Detect which cell encompasses the target text, then output its [X, Y] center coordinate. 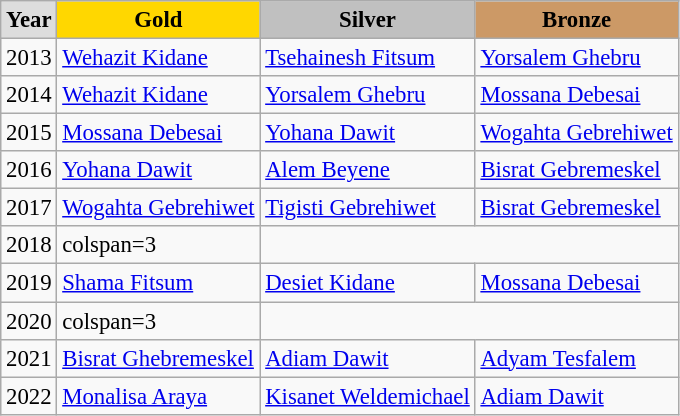
2022 [29, 396]
Shama Fitsum [158, 283]
2019 [29, 283]
Kisanet Weldemichael [368, 396]
Gold [158, 20]
Adyam Tesfalem [576, 358]
Silver [368, 20]
Tigisti Gebrehiwet [368, 208]
Alem Beyene [368, 170]
2017 [29, 208]
Monalisa Araya [158, 396]
2015 [29, 133]
Bisrat Ghebremeskel [158, 358]
Bronze [576, 20]
Tsehainesh Fitsum [368, 58]
Year [29, 20]
2014 [29, 95]
2020 [29, 321]
2018 [29, 245]
2021 [29, 358]
2016 [29, 170]
2013 [29, 58]
Desiet Kidane [368, 283]
